Extract the (X, Y) coordinate from the center of the cell holding the provided text.  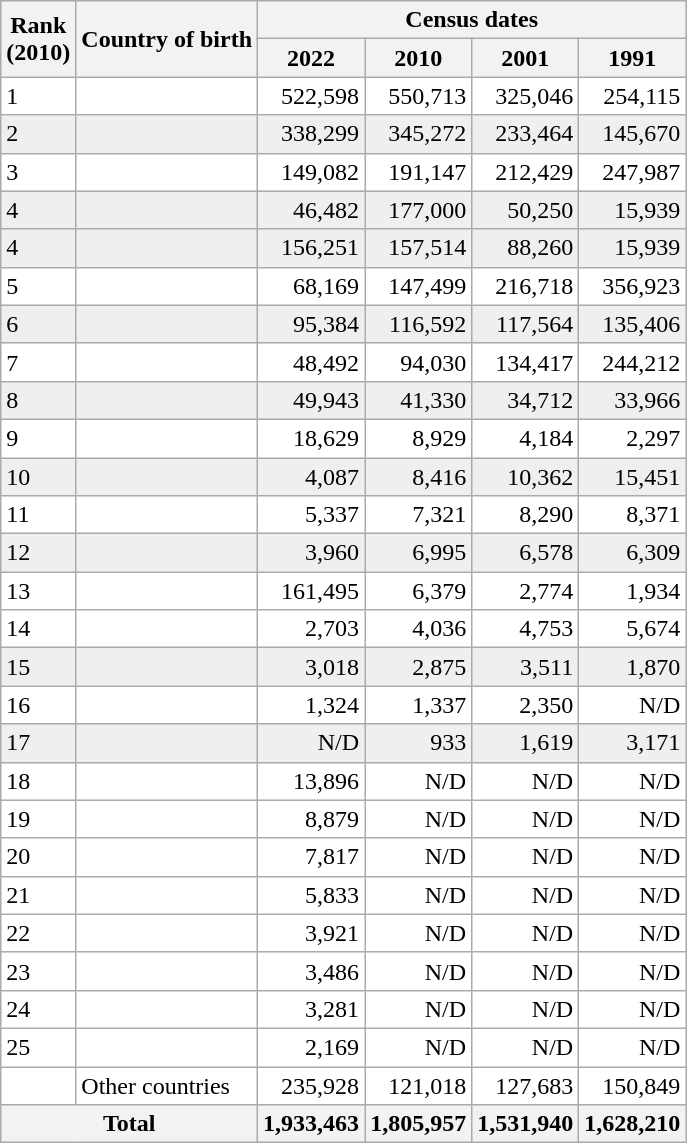
156,251 (312, 248)
5,337 (312, 515)
247,987 (632, 172)
1,933,463 (312, 1124)
16 (38, 705)
2,350 (526, 705)
2,774 (526, 591)
244,212 (632, 362)
13,896 (312, 781)
7,321 (418, 515)
24 (38, 1009)
18,629 (312, 438)
149,082 (312, 172)
Total (130, 1124)
3,486 (312, 971)
8,371 (632, 515)
134,417 (526, 362)
95,384 (312, 324)
7,817 (312, 857)
12 (38, 553)
3,511 (526, 667)
11 (38, 515)
4,184 (526, 438)
49,943 (312, 400)
3,281 (312, 1009)
8,290 (526, 515)
6,379 (418, 591)
Other countries (167, 1085)
4,036 (418, 629)
5 (38, 286)
8,929 (418, 438)
19 (38, 819)
34,712 (526, 400)
4,087 (312, 477)
121,018 (418, 1085)
18 (38, 781)
1,870 (632, 667)
933 (418, 743)
233,464 (526, 134)
2022 (312, 58)
94,030 (418, 362)
Census dates (472, 20)
46,482 (312, 210)
338,299 (312, 134)
4,753 (526, 629)
135,406 (632, 324)
2010 (418, 58)
15 (38, 667)
21 (38, 895)
522,598 (312, 96)
10 (38, 477)
25 (38, 1047)
3,018 (312, 667)
17 (38, 743)
20 (38, 857)
3,960 (312, 553)
1,805,957 (418, 1124)
10,362 (526, 477)
550,713 (418, 96)
117,564 (526, 324)
22 (38, 933)
3,171 (632, 743)
8,416 (418, 477)
345,272 (418, 134)
325,046 (526, 96)
23 (38, 971)
6,995 (418, 553)
13 (38, 591)
1,324 (312, 705)
216,718 (526, 286)
6,309 (632, 553)
7 (38, 362)
161,495 (312, 591)
1,628,210 (632, 1124)
5,674 (632, 629)
6,578 (526, 553)
254,115 (632, 96)
1,337 (418, 705)
48,492 (312, 362)
177,000 (418, 210)
14 (38, 629)
8 (38, 400)
33,966 (632, 400)
88,260 (526, 248)
9 (38, 438)
5,833 (312, 895)
191,147 (418, 172)
2,169 (312, 1047)
3,921 (312, 933)
Country of birth (167, 39)
6 (38, 324)
2,703 (312, 629)
127,683 (526, 1085)
68,169 (312, 286)
235,928 (312, 1085)
1 (38, 96)
2001 (526, 58)
Rank(2010) (38, 39)
1,619 (526, 743)
3 (38, 172)
8,879 (312, 819)
15,451 (632, 477)
145,670 (632, 134)
1991 (632, 58)
212,429 (526, 172)
2,297 (632, 438)
147,499 (418, 286)
356,923 (632, 286)
2 (38, 134)
2,875 (418, 667)
41,330 (418, 400)
157,514 (418, 248)
116,592 (418, 324)
150,849 (632, 1085)
1,531,940 (526, 1124)
50,250 (526, 210)
1,934 (632, 591)
